Find where the given text appears and provide that cell's center as [X, Y] coordinate. 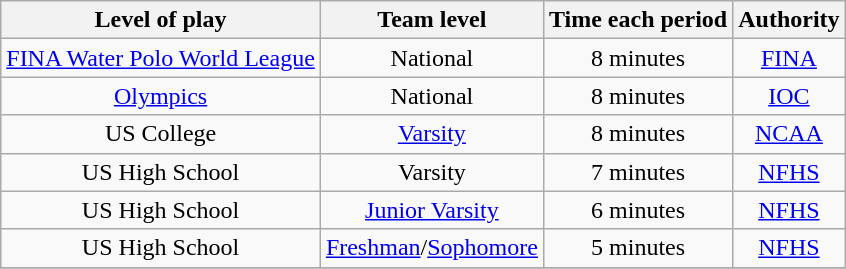
IOC [789, 96]
Freshman/Sophomore [432, 248]
NCAA [789, 134]
FINA Water Polo World League [161, 58]
FINA [789, 58]
Team level [432, 20]
Level of play [161, 20]
Authority [789, 20]
US College [161, 134]
6 minutes [638, 210]
Junior Varsity [432, 210]
7 minutes [638, 172]
Time each period [638, 20]
Olympics [161, 96]
5 minutes [638, 248]
